Pinpoint the cell where the given text exists, returning its [X, Y] midpoint coordinate. 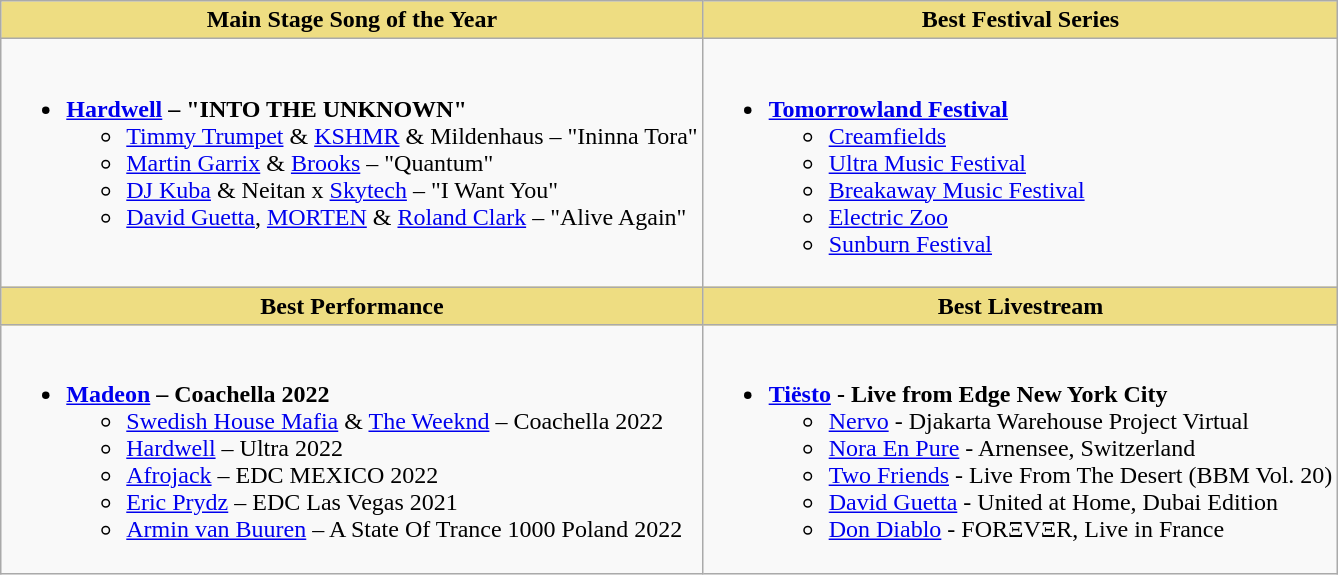
Best Livestream [1020, 306]
Main Stage Song of the Year [352, 20]
Best Performance [352, 306]
Best Festival Series [1020, 20]
Tomorrowland FestivalCreamfieldsUltra Music FestivalBreakaway Music FestivalElectric ZooSunburn Festival [1020, 163]
